Identify which cell holds the provided text, then report its (X, Y) central coordinate. 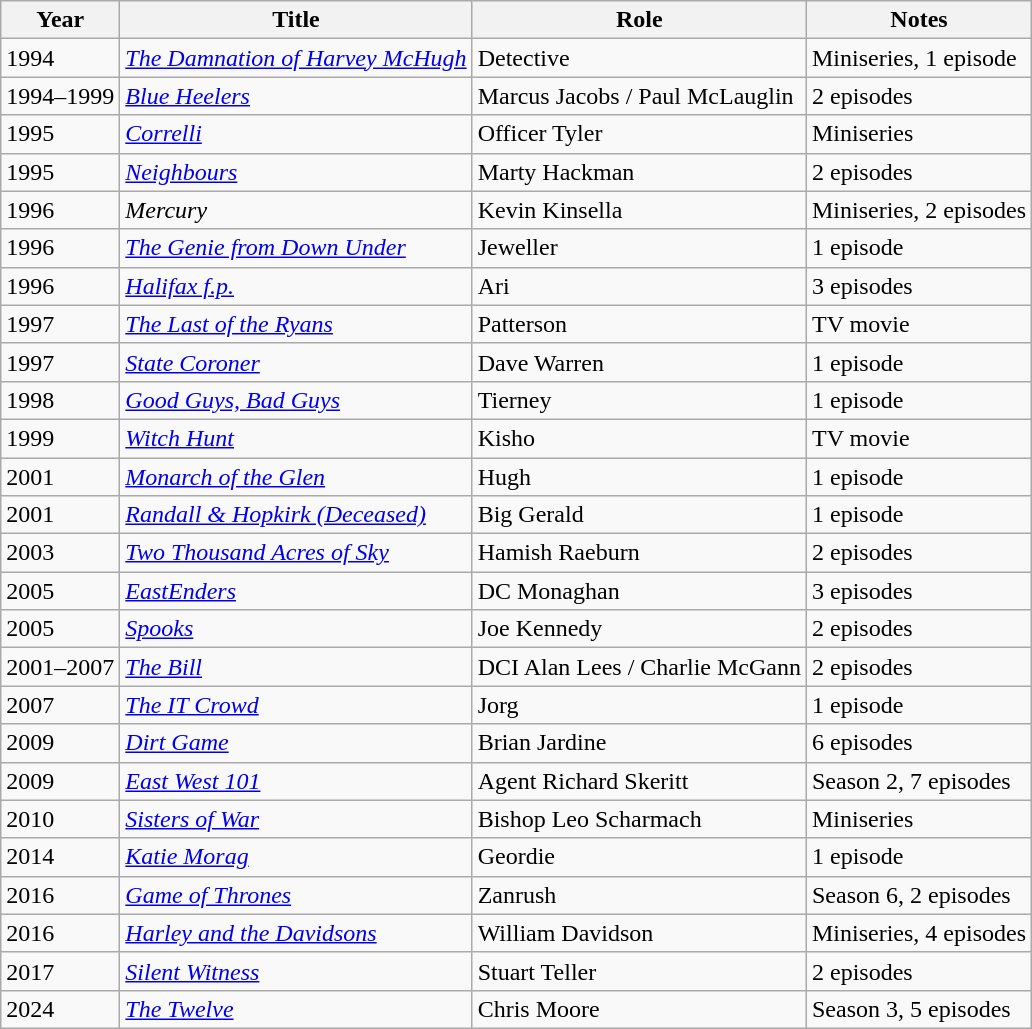
Miniseries, 4 episodes (918, 933)
2014 (60, 857)
Detective (639, 58)
Ari (639, 286)
Season 2, 7 episodes (918, 781)
Witch Hunt (296, 438)
Tierney (639, 400)
1994–1999 (60, 96)
EastEnders (296, 591)
The Genie from Down Under (296, 248)
Stuart Teller (639, 971)
The IT Crowd (296, 705)
Neighbours (296, 172)
Halifax f.p. (296, 286)
Miniseries, 2 episodes (918, 210)
6 episodes (918, 743)
The Twelve (296, 1009)
1994 (60, 58)
State Coroner (296, 362)
Title (296, 20)
DC Monaghan (639, 591)
1999 (60, 438)
Jorg (639, 705)
Year (60, 20)
Harley and the Davidsons (296, 933)
Big Gerald (639, 515)
Spooks (296, 629)
The Last of the Ryans (296, 324)
Kisho (639, 438)
2010 (60, 819)
Hugh (639, 477)
Notes (918, 20)
Miniseries, 1 episode (918, 58)
Two Thousand Acres of Sky (296, 553)
Sisters of War (296, 819)
Kevin Kinsella (639, 210)
Season 6, 2 episodes (918, 895)
Correlli (296, 134)
2001–2007 (60, 667)
Mercury (296, 210)
Randall & Hopkirk (Deceased) (296, 515)
Dave Warren (639, 362)
Agent Richard Skeritt (639, 781)
Role (639, 20)
1998 (60, 400)
William Davidson (639, 933)
Hamish Raeburn (639, 553)
Katie Morag (296, 857)
Monarch of the Glen (296, 477)
Dirt Game (296, 743)
2024 (60, 1009)
The Bill (296, 667)
Zanrush (639, 895)
East West 101 (296, 781)
Patterson (639, 324)
Officer Tyler (639, 134)
Bishop Leo Scharmach (639, 819)
The Damnation of Harvey McHugh (296, 58)
Silent Witness (296, 971)
2003 (60, 553)
Geordie (639, 857)
Marcus Jacobs / Paul McLauglin (639, 96)
Brian Jardine (639, 743)
DCI Alan Lees / Charlie McGann (639, 667)
Season 3, 5 episodes (918, 1009)
2017 (60, 971)
Marty Hackman (639, 172)
Jeweller (639, 248)
Blue Heelers (296, 96)
Chris Moore (639, 1009)
2007 (60, 705)
Joe Kennedy (639, 629)
Game of Thrones (296, 895)
Good Guys, Bad Guys (296, 400)
